Scan for the cell matching the given text and deliver its [X, Y] coordinate at center. 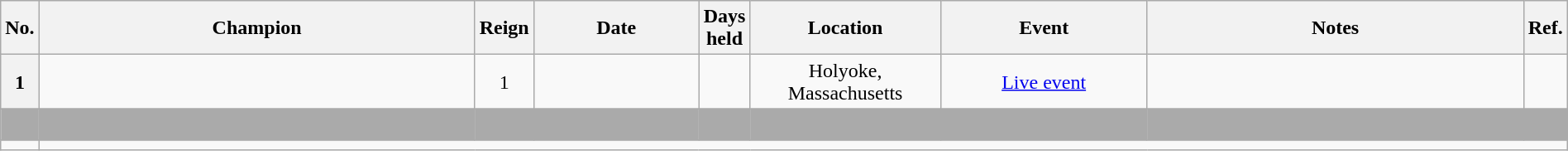
Location [845, 28]
Holyoke, Massachusetts [845, 81]
Live event [1044, 81]
Date [616, 28]
No. [20, 28]
Ref. [1545, 28]
Reign [504, 28]
Event [1044, 28]
Notes [1335, 28]
Days held [724, 28]
Champion [256, 28]
